Find where the given text appears and provide that cell's center as [x, y] coordinate. 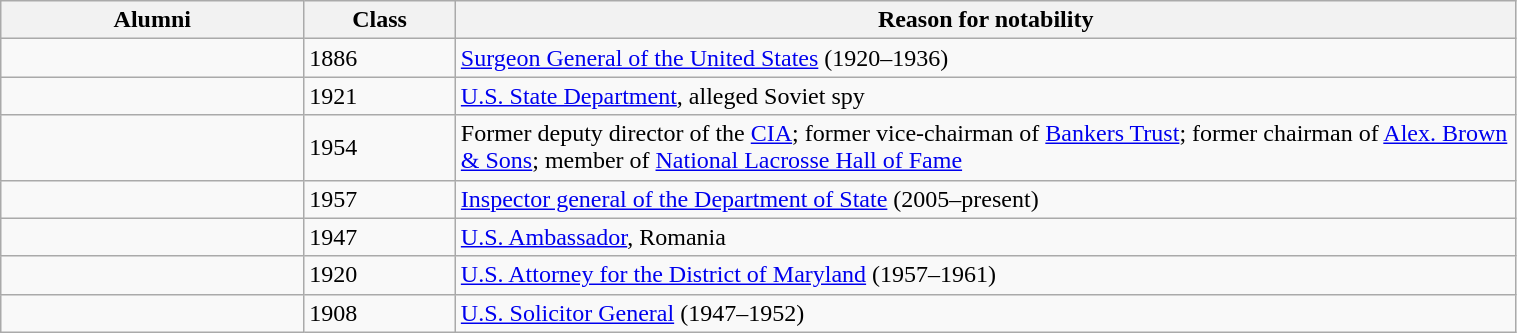
U.S. Attorney for the District of Maryland (1957–1961) [986, 275]
Surgeon General of the United States (1920–1936) [986, 58]
Inspector general of the Department of State (2005–present) [986, 199]
1957 [380, 199]
U.S. State Department, alleged Soviet spy [986, 96]
Class [380, 20]
1947 [380, 237]
1908 [380, 313]
1954 [380, 148]
1886 [380, 58]
Alumni [152, 20]
Reason for notability [986, 20]
U.S. Ambassador, Romania [986, 237]
1920 [380, 275]
U.S. Solicitor General (1947–1952) [986, 313]
1921 [380, 96]
